Detect which cell encompasses the target text, then output its (X, Y) center coordinate. 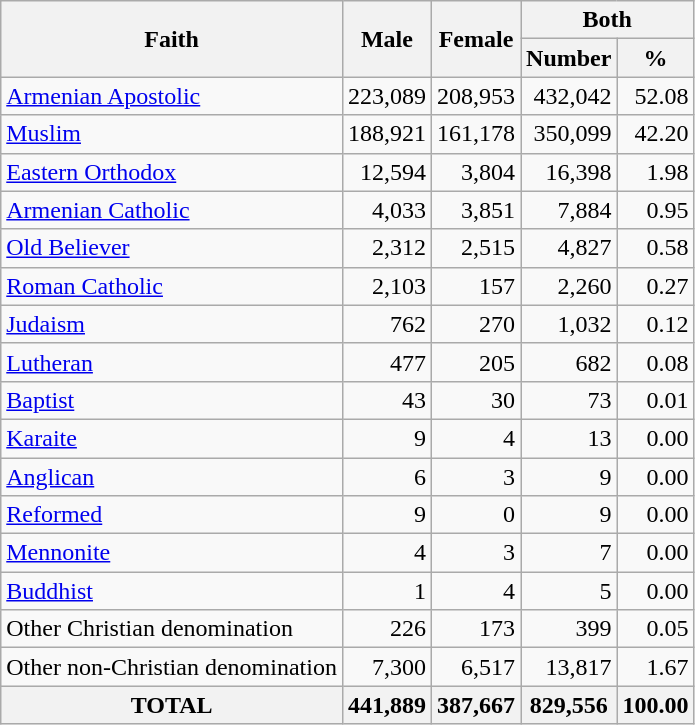
0.95 (656, 210)
157 (476, 286)
Other Christian denomination (172, 629)
Male (386, 39)
Both (608, 20)
Eastern Orthodox (172, 172)
3,804 (476, 172)
Armenian Catholic (172, 210)
477 (386, 362)
1,032 (569, 324)
Muslim (172, 134)
432,042 (569, 96)
270 (476, 324)
682 (569, 362)
Armenian Apostolic (172, 96)
Number (569, 58)
0.12 (656, 324)
Anglican (172, 477)
% (656, 58)
2,103 (386, 286)
2,312 (386, 248)
3,851 (476, 210)
Faith (172, 39)
829,556 (569, 705)
441,889 (386, 705)
399 (569, 629)
387,667 (476, 705)
13,817 (569, 667)
0.01 (656, 400)
12,594 (386, 172)
Other non-Christian denomination (172, 667)
TOTAL (172, 705)
1 (386, 591)
1.67 (656, 667)
Buddhist (172, 591)
0.27 (656, 286)
7 (569, 553)
Judaism (172, 324)
Baptist (172, 400)
205 (476, 362)
Old Believer (172, 248)
208,953 (476, 96)
73 (569, 400)
7,300 (386, 667)
161,178 (476, 134)
4,033 (386, 210)
226 (386, 629)
5 (569, 591)
16,398 (569, 172)
173 (476, 629)
762 (386, 324)
Roman Catholic (172, 286)
52.08 (656, 96)
188,921 (386, 134)
Lutheran (172, 362)
350,099 (569, 134)
1.98 (656, 172)
100.00 (656, 705)
2,515 (476, 248)
0 (476, 515)
4,827 (569, 248)
13 (569, 438)
42.20 (656, 134)
223,089 (386, 96)
43 (386, 400)
6 (386, 477)
6,517 (476, 667)
Karaite (172, 438)
30 (476, 400)
Mennonite (172, 553)
7,884 (569, 210)
0.05 (656, 629)
Reformed (172, 515)
2,260 (569, 286)
0.08 (656, 362)
0.58 (656, 248)
Female (476, 39)
